Provide the (x, y) coordinate of the cell's center where the given text is located.  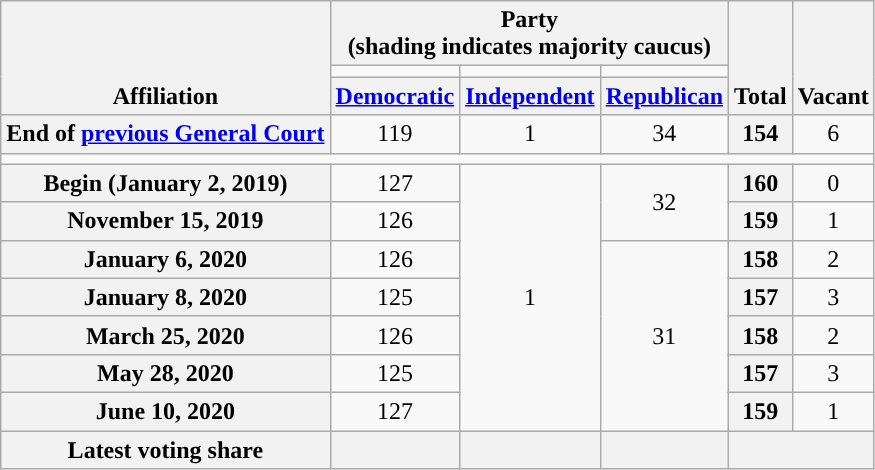
32 (664, 202)
June 10, 2020 (166, 411)
31 (664, 335)
End of previous General Court (166, 134)
Party(shading indicates majority caucus) (530, 34)
Affiliation (166, 58)
160 (761, 183)
Latest voting share (166, 449)
119 (395, 134)
May 28, 2020 (166, 373)
Democratic (395, 96)
34 (664, 134)
January 8, 2020 (166, 297)
6 (833, 134)
Independent (530, 96)
Vacant (833, 58)
November 15, 2019 (166, 221)
154 (761, 134)
Begin (January 2, 2019) (166, 183)
Republican (664, 96)
March 25, 2020 (166, 335)
0 (833, 183)
Total (761, 58)
January 6, 2020 (166, 259)
